Return (X, Y) of the center of cell containing provided text 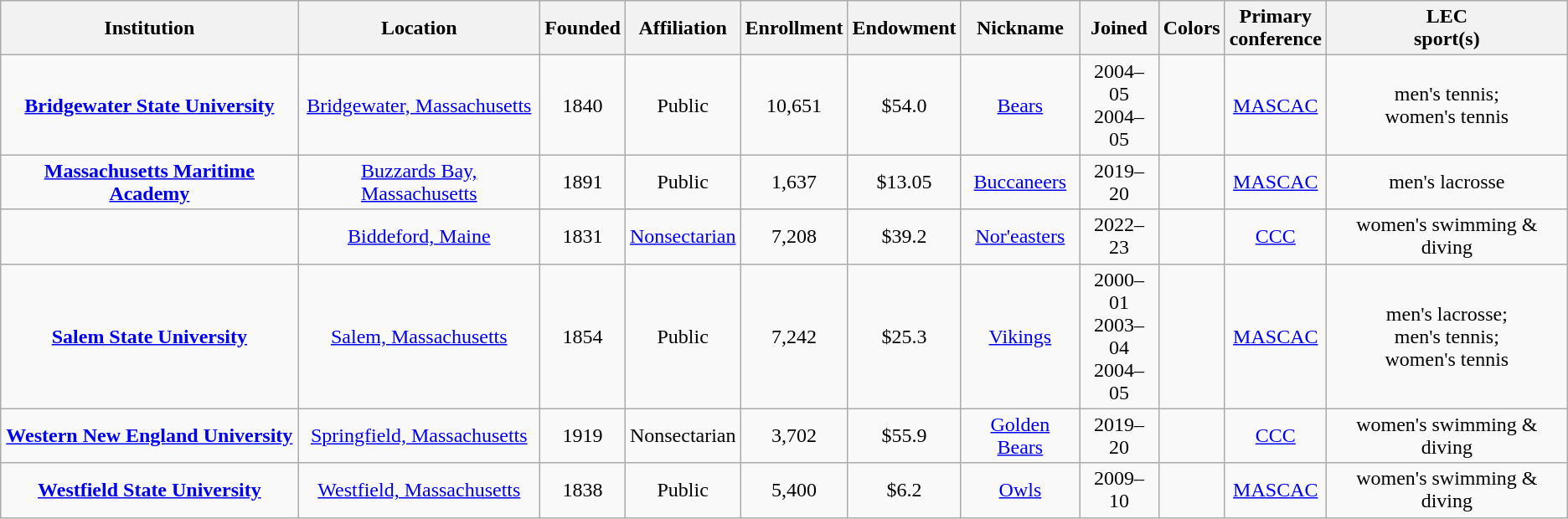
1840 (583, 105)
1891 (583, 182)
Salem State University (149, 337)
$55.9 (905, 435)
men's tennis;women's tennis (1447, 105)
Affiliation (683, 28)
Massachusetts Maritime Academy (149, 182)
7,242 (794, 337)
Owls (1020, 491)
$6.2 (905, 491)
10,651 (794, 105)
Founded (583, 28)
Buzzards Bay, Massachusetts (419, 182)
Colors (1191, 28)
2000–012003–042004–05 (1119, 337)
Bridgewater, Massachusetts (419, 105)
$13.05 (905, 182)
$39.2 (905, 236)
1854 (583, 337)
$25.3 (905, 337)
Westfield, Massachusetts (419, 491)
men's lacrosse (1447, 182)
Enrollment (794, 28)
$54.0 (905, 105)
Bridgewater State University (149, 105)
Bears (1020, 105)
7,208 (794, 236)
2022–23 (1119, 236)
1919 (583, 435)
Biddeford, Maine (419, 236)
Location (419, 28)
1831 (583, 236)
LECsport(s) (1447, 28)
Golden Bears (1020, 435)
Westfield State University (149, 491)
Institution (149, 28)
2009–10 (1119, 491)
men's lacrosse;men's tennis;women's tennis (1447, 337)
2004–052004–05 (1119, 105)
Primaryconference (1275, 28)
1,637 (794, 182)
Joined (1119, 28)
1838 (583, 491)
3,702 (794, 435)
Endowment (905, 28)
Vikings (1020, 337)
Western New England University (149, 435)
Salem, Massachusetts (419, 337)
Nickname (1020, 28)
Nor'easters (1020, 236)
Buccaneers (1020, 182)
5,400 (794, 491)
Springfield, Massachusetts (419, 435)
